Scan for the cell matching the given text and deliver its (x, y) coordinate at center. 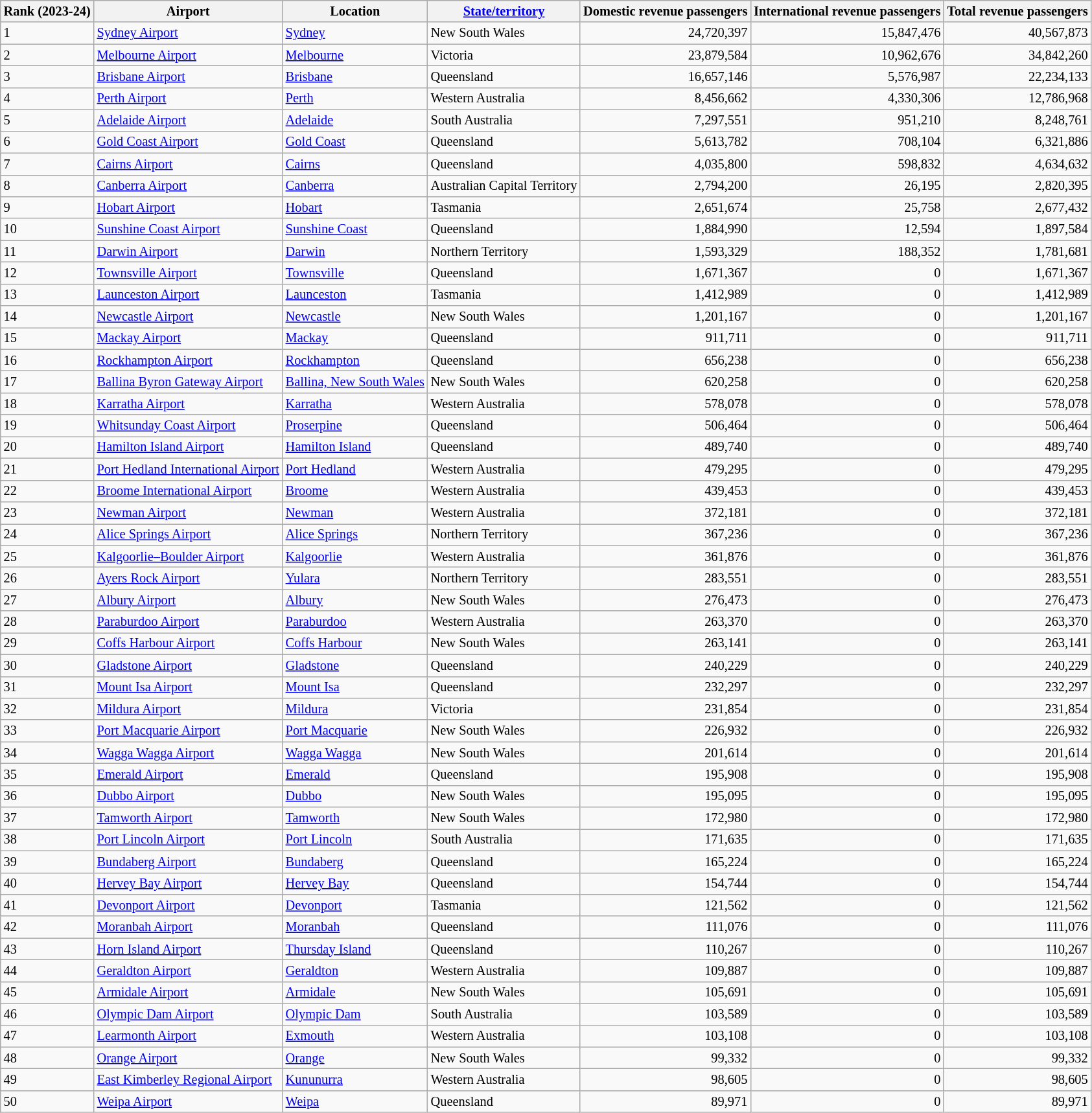
Horn Island Airport (188, 949)
10 (47, 229)
8,248,761 (1017, 120)
28 (47, 622)
6 (47, 142)
188,352 (847, 251)
Townsville Airport (188, 273)
Thursday Island (355, 949)
4,330,306 (847, 98)
Hervey Bay Airport (188, 884)
Melbourne Airport (188, 55)
Broome International Airport (188, 491)
2,794,200 (665, 186)
Mount Isa (355, 687)
Exmouth (355, 1036)
Port Lincoln (355, 840)
State/territory (504, 11)
Gladstone Airport (188, 665)
22 (47, 491)
Canberra (355, 186)
45 (47, 993)
Rockhampton (355, 360)
24,720,397 (665, 33)
10,962,676 (847, 55)
11 (47, 251)
Brisbane (355, 76)
Dubbo (355, 796)
6,321,886 (1017, 142)
47 (47, 1036)
23 (47, 512)
Newcastle Airport (188, 317)
Kalgoorlie–Boulder Airport (188, 556)
16,657,146 (665, 76)
Hervey Bay (355, 884)
Hamilton Island Airport (188, 447)
Weipa (355, 1101)
Mackay Airport (188, 338)
Gold Coast (355, 142)
41 (47, 905)
12,786,968 (1017, 98)
Broome (355, 491)
598,832 (847, 164)
Orange Airport (188, 1058)
Tamworth (355, 818)
26 (47, 578)
13 (47, 295)
49 (47, 1080)
8,456,662 (665, 98)
Bundaberg (355, 862)
12 (47, 273)
Ayers Rock Airport (188, 578)
Mildura (355, 709)
23,879,584 (665, 55)
19 (47, 426)
Mildura Airport (188, 709)
Townsville (355, 273)
951,210 (847, 120)
Paraburdoo (355, 622)
16 (47, 360)
32 (47, 709)
Sunshine Coast (355, 229)
42 (47, 927)
8 (47, 186)
1,593,329 (665, 251)
Coffs Harbour (355, 643)
7,297,551 (665, 120)
Dubbo Airport (188, 796)
Devonport Airport (188, 905)
24 (47, 534)
18 (47, 404)
38 (47, 840)
Perth Airport (188, 98)
Canberra Airport (188, 186)
Ballina Byron Gateway Airport (188, 382)
Alice Springs Airport (188, 534)
Port Macquarie Airport (188, 731)
37 (47, 818)
3 (47, 76)
Proserpine (355, 426)
Hobart (355, 207)
Karratha Airport (188, 404)
1 (47, 33)
1,884,990 (665, 229)
Coffs Harbour Airport (188, 643)
Brisbane Airport (188, 76)
Olympic Dam Airport (188, 1015)
40 (47, 884)
5,613,782 (665, 142)
46 (47, 1015)
Devonport (355, 905)
Newcastle (355, 317)
Total revenue passengers (1017, 11)
Adelaide (355, 120)
Perth (355, 98)
35 (47, 774)
Australian Capital Territory (504, 186)
4,035,800 (665, 164)
Cairns Airport (188, 164)
15 (47, 338)
21 (47, 469)
Port Hedland International Airport (188, 469)
44 (47, 970)
12,594 (847, 229)
Whitsunday Coast Airport (188, 426)
Wagga Wagga (355, 753)
Gold Coast Airport (188, 142)
17 (47, 382)
Newman Airport (188, 512)
Kununurra (355, 1080)
2,820,395 (1017, 186)
Karratha (355, 404)
27 (47, 600)
Port Hedland (355, 469)
Paraburdoo Airport (188, 622)
Launceston Airport (188, 295)
2 (47, 55)
25 (47, 556)
2,677,432 (1017, 207)
22,234,133 (1017, 76)
31 (47, 687)
Tamworth Airport (188, 818)
5,576,987 (847, 76)
Mackay (355, 338)
20 (47, 447)
14 (47, 317)
Kalgoorlie (355, 556)
1,781,681 (1017, 251)
Wagga Wagga Airport (188, 753)
Sunshine Coast Airport (188, 229)
Armidale Airport (188, 993)
9 (47, 207)
26,195 (847, 186)
Moranbah (355, 927)
Port Lincoln Airport (188, 840)
34 (47, 753)
Albury Airport (188, 600)
Cairns (355, 164)
Learmonth Airport (188, 1036)
Moranbah Airport (188, 927)
Sydney (355, 33)
Gladstone (355, 665)
39 (47, 862)
Yulara (355, 578)
25,758 (847, 207)
Darwin (355, 251)
40,567,873 (1017, 33)
Domestic revenue passengers (665, 11)
Emerald (355, 774)
Airport (188, 11)
48 (47, 1058)
15,847,476 (847, 33)
Bundaberg Airport (188, 862)
Alice Springs (355, 534)
Rockhampton Airport (188, 360)
29 (47, 643)
708,104 (847, 142)
International revenue passengers (847, 11)
4 (47, 98)
Darwin Airport (188, 251)
43 (47, 949)
Hobart Airport (188, 207)
Rank (2023-24) (47, 11)
Mount Isa Airport (188, 687)
4,634,632 (1017, 164)
33 (47, 731)
Orange (355, 1058)
Port Macquarie (355, 731)
Armidale (355, 993)
Weipa Airport (188, 1101)
Geraldton Airport (188, 970)
Olympic Dam (355, 1015)
Emerald Airport (188, 774)
7 (47, 164)
Sydney Airport (188, 33)
34,842,260 (1017, 55)
2,651,674 (665, 207)
Albury (355, 600)
Geraldton (355, 970)
50 (47, 1101)
Melbourne (355, 55)
Newman (355, 512)
East Kimberley Regional Airport (188, 1080)
Ballina, New South Wales (355, 382)
Hamilton Island (355, 447)
30 (47, 665)
Location (355, 11)
1,897,584 (1017, 229)
36 (47, 796)
Adelaide Airport (188, 120)
Launceston (355, 295)
5 (47, 120)
